Return [x, y] of the center of cell containing provided text 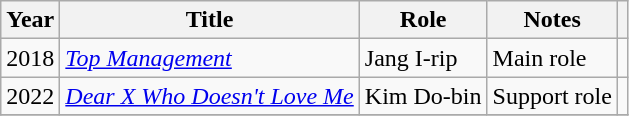
Main role [552, 58]
Title [210, 20]
Support role [552, 96]
Year [30, 20]
Kim Do-bin [423, 96]
2022 [30, 96]
Dear X Who Doesn't Love Me [210, 96]
Jang I-rip [423, 58]
2018 [30, 58]
Notes [552, 20]
Top Management [210, 58]
Role [423, 20]
